Search for the cell housing the specified text and yield its [x, y] center coordinate. 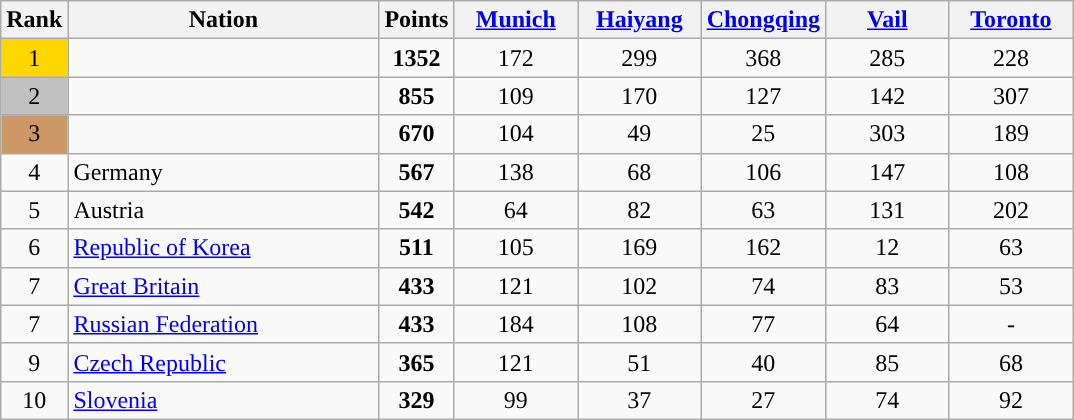
142 [888, 96]
106 [763, 172]
5 [34, 210]
82 [640, 210]
10 [34, 400]
4 [34, 172]
127 [763, 96]
511 [416, 248]
138 [516, 172]
104 [516, 134]
Haiyang [640, 20]
365 [416, 362]
27 [763, 400]
99 [516, 400]
567 [416, 172]
109 [516, 96]
Austria [224, 210]
- [1011, 324]
169 [640, 248]
202 [1011, 210]
Rank [34, 20]
77 [763, 324]
37 [640, 400]
3 [34, 134]
12 [888, 248]
228 [1011, 58]
49 [640, 134]
2 [34, 96]
92 [1011, 400]
1 [34, 58]
Czech Republic [224, 362]
Germany [224, 172]
299 [640, 58]
670 [416, 134]
6 [34, 248]
131 [888, 210]
170 [640, 96]
40 [763, 362]
Toronto [1011, 20]
162 [763, 248]
147 [888, 172]
855 [416, 96]
Great Britain [224, 286]
307 [1011, 96]
189 [1011, 134]
329 [416, 400]
102 [640, 286]
83 [888, 286]
Points [416, 20]
542 [416, 210]
303 [888, 134]
53 [1011, 286]
285 [888, 58]
Nation [224, 20]
1352 [416, 58]
25 [763, 134]
368 [763, 58]
Munich [516, 20]
184 [516, 324]
Chongqing [763, 20]
105 [516, 248]
Russian Federation [224, 324]
51 [640, 362]
172 [516, 58]
Vail [888, 20]
85 [888, 362]
9 [34, 362]
Slovenia [224, 400]
Republic of Korea [224, 248]
